Return [X, Y] of the center of cell containing provided text 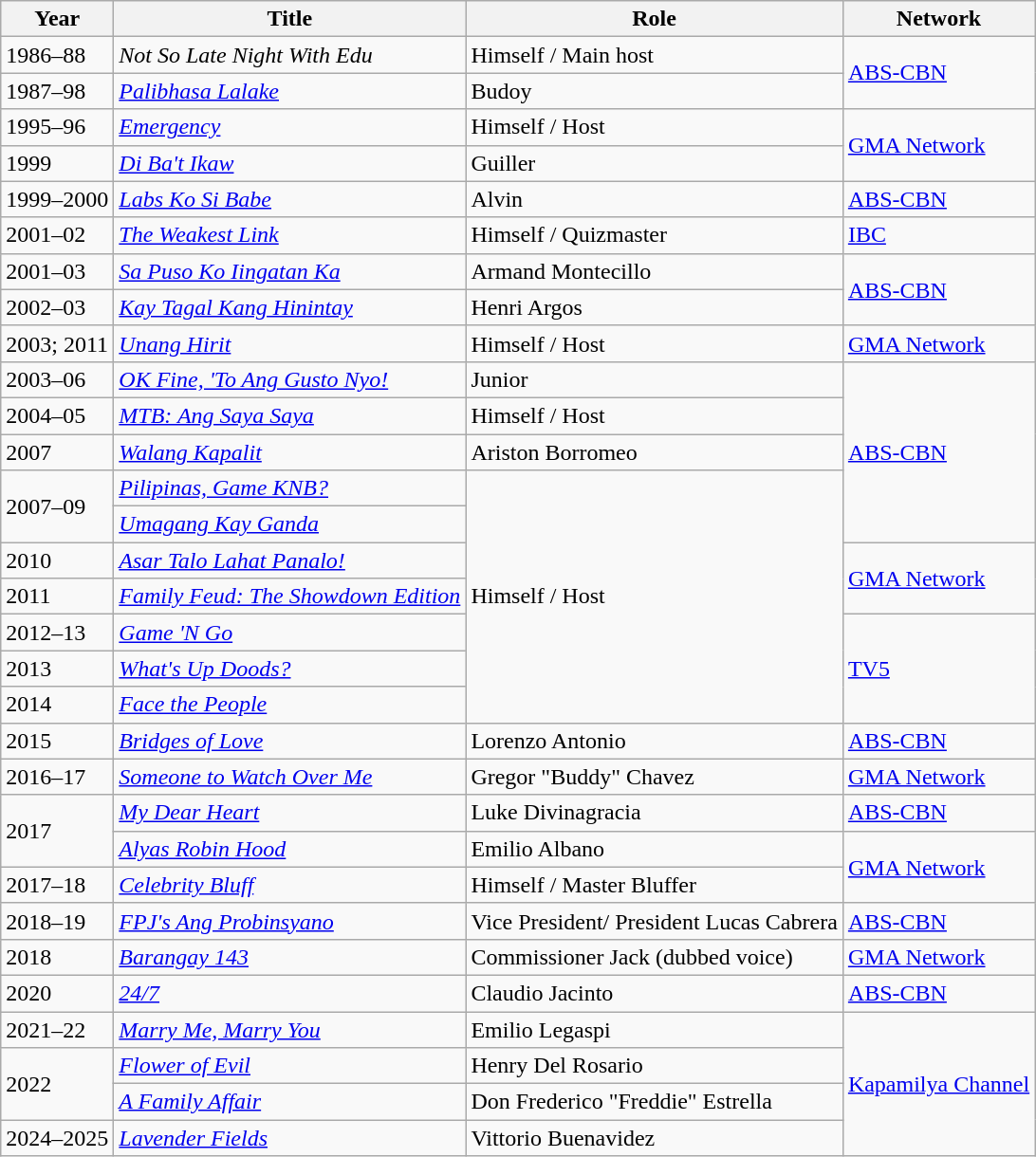
1986–88 [57, 55]
Face the People [290, 705]
TV5 [938, 669]
1987–98 [57, 91]
Family Feud: The Showdown Edition [290, 597]
Palibhasa Lalake [290, 91]
2018–19 [57, 921]
2010 [57, 560]
1995–96 [57, 127]
The Weakest Link [290, 235]
2015 [57, 741]
Alyas Robin Hood [290, 849]
2003; 2011 [57, 343]
Himself / Master Bluffer [655, 885]
Year [57, 19]
OK Fine, 'To Ang Gusto Nyo! [290, 379]
Ariston Borromeo [655, 452]
1999 [57, 163]
2022 [57, 1084]
Don Frederico "Freddie" Estrella [655, 1102]
Labs Ko Si Babe [290, 199]
Network [938, 19]
Henry Del Rosario [655, 1066]
2007 [57, 452]
Lorenzo Antonio [655, 741]
Gregor "Buddy" Chavez [655, 777]
2021–22 [57, 1029]
Vice President/ President Lucas Cabrera [655, 921]
Asar Talo Lahat Panalo! [290, 560]
Not So Late Night With Edu [290, 55]
Vittorio Buenavidez [655, 1138]
Himself / Main host [655, 55]
Junior [655, 379]
My Dear Heart [290, 813]
Game 'N Go [290, 633]
2011 [57, 597]
2017–18 [57, 885]
2001–03 [57, 271]
Someone to Watch Over Me [290, 777]
Walang Kapalit [290, 452]
FPJ's Ang Probinsyano [290, 921]
2012–13 [57, 633]
A Family Affair [290, 1102]
Emilio Legaspi [655, 1029]
Kay Tagal Kang Hinintay [290, 307]
Pilipinas, Game KNB? [290, 488]
2020 [57, 993]
Commissioner Jack (dubbed voice) [655, 957]
Umagang Kay Ganda [290, 524]
2024–2025 [57, 1138]
Emilio Albano [655, 849]
Bridges of Love [290, 741]
IBC [938, 235]
2013 [57, 669]
1999–2000 [57, 199]
Kapamilya Channel [938, 1083]
Celebrity Bluff [290, 885]
Barangay 143 [290, 957]
Sa Puso Ko Iingatan Ka [290, 271]
Role [655, 19]
Alvin [655, 199]
2002–03 [57, 307]
Luke Divinagracia [655, 813]
Lavender Fields [290, 1138]
2018 [57, 957]
Di Ba't Ikaw [290, 163]
2003–06 [57, 379]
Marry Me, Marry You [290, 1029]
Guiller [655, 163]
2004–05 [57, 415]
Unang Hirit [290, 343]
2007–09 [57, 506]
Title [290, 19]
2014 [57, 705]
MTB: Ang Saya Saya [290, 415]
Emergency [290, 127]
Budoy [655, 91]
Henri Argos [655, 307]
2016–17 [57, 777]
Himself / Quizmaster [655, 235]
Armand Montecillo [655, 271]
2017 [57, 831]
What's Up Doods? [290, 669]
2001–02 [57, 235]
Claudio Jacinto [655, 993]
Flower of Evil [290, 1066]
24/7 [290, 993]
